Return the [X, Y] coordinate for the center point of the cell that contains the specified text.  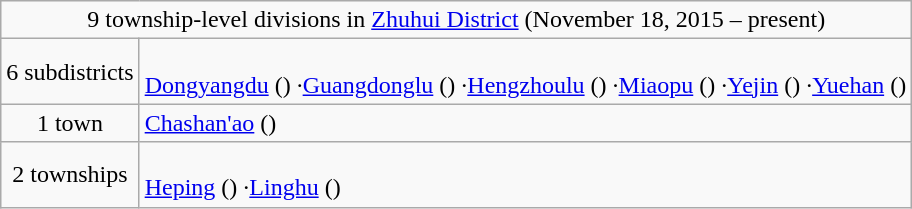
Chashan'ao () [525, 123]
Dongyangdu () ·Guangdonglu () ·Hengzhoulu () ·Miaopu () ·Yejin () ·Yuehan () [525, 72]
6 subdistricts [70, 72]
Heping () ·Linghu () [525, 174]
9 township-level divisions in Zhuhui District (November 18, 2015 – present) [456, 20]
1 town [70, 123]
2 townships [70, 174]
